From the cell containing the given text, extract its center point as (X, Y) coordinate. 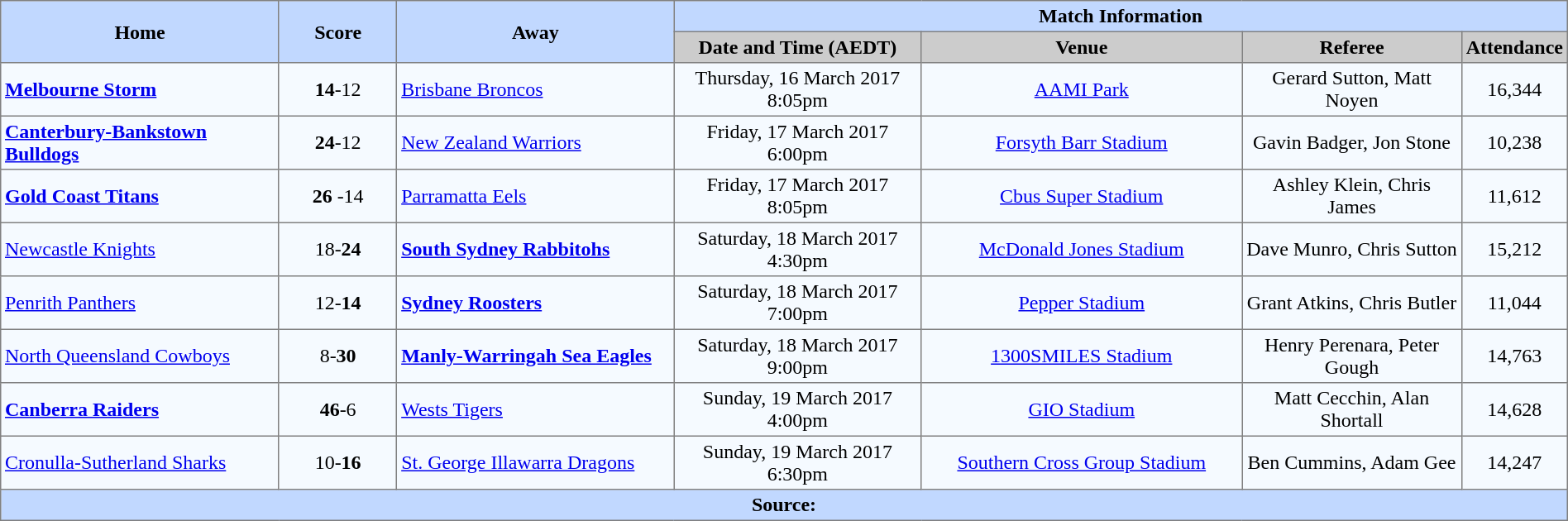
Brisbane Broncos (536, 89)
Dave Munro, Chris Sutton (1352, 249)
Forsyth Barr Stadium (1082, 142)
Ashley Klein, Chris James (1352, 196)
10-16 (337, 462)
12-14 (337, 303)
McDonald Jones Stadium (1082, 249)
Match Information (1121, 17)
North Queensland Cowboys (141, 356)
Source: (784, 505)
New Zealand Warriors (536, 142)
GIO Stadium (1082, 409)
Sydney Roosters (536, 303)
Pepper Stadium (1082, 303)
Canberra Raiders (141, 409)
Venue (1082, 47)
15,212 (1514, 249)
Saturday, 18 March 2017 9:00pm (797, 356)
Cronulla-Sutherland Sharks (141, 462)
14,628 (1514, 409)
Cbus Super Stadium (1082, 196)
26 -14 (337, 196)
AAMI Park (1082, 89)
Sunday, 19 March 2017 6:30pm (797, 462)
Newcastle Knights (141, 249)
Friday, 17 March 2017 8:05pm (797, 196)
14,247 (1514, 462)
46-6 (337, 409)
South Sydney Rabbitohs (536, 249)
1300SMILES Stadium (1082, 356)
Penrith Panthers (141, 303)
Grant Atkins, Chris Butler (1352, 303)
Wests Tigers (536, 409)
Date and Time (AEDT) (797, 47)
Saturday, 18 March 2017 7:00pm (797, 303)
Gerard Sutton, Matt Noyen (1352, 89)
Manly-Warringah Sea Eagles (536, 356)
Referee (1352, 47)
Gavin Badger, Jon Stone (1352, 142)
St. George Illawarra Dragons (536, 462)
Ben Cummins, Adam Gee (1352, 462)
14-12 (337, 89)
Score (337, 31)
Matt Cecchin, Alan Shortall (1352, 409)
Away (536, 31)
8-30 (337, 356)
16,344 (1514, 89)
Attendance (1514, 47)
14,763 (1514, 356)
Henry Perenara, Peter Gough (1352, 356)
11,044 (1514, 303)
Friday, 17 March 2017 6:00pm (797, 142)
Gold Coast Titans (141, 196)
10,238 (1514, 142)
Southern Cross Group Stadium (1082, 462)
Home (141, 31)
18-24 (337, 249)
24-12 (337, 142)
Thursday, 16 March 2017 8:05pm (797, 89)
Parramatta Eels (536, 196)
Saturday, 18 March 2017 4:30pm (797, 249)
Canterbury-Bankstown Bulldogs (141, 142)
Sunday, 19 March 2017 4:00pm (797, 409)
11,612 (1514, 196)
Melbourne Storm (141, 89)
